Extract the [x, y] coordinate from the center of the cell holding the provided text.  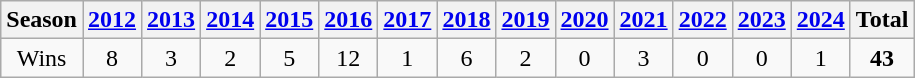
2018 [466, 20]
Total [882, 20]
8 [112, 58]
Wins [42, 58]
43 [882, 58]
2017 [408, 20]
12 [348, 58]
Season [42, 20]
2023 [762, 20]
2021 [644, 20]
2022 [702, 20]
2015 [290, 20]
2012 [112, 20]
5 [290, 58]
2016 [348, 20]
2020 [584, 20]
6 [466, 58]
2024 [820, 20]
2013 [172, 20]
2014 [230, 20]
2019 [526, 20]
